Determine the [x, y] coordinate at the center of the cell enclosing the given text.  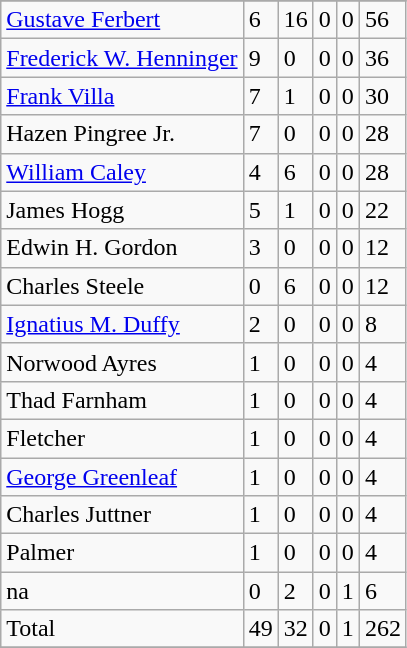
Frederick W. Henninger [122, 58]
Charles Steele [122, 286]
8 [382, 324]
30 [382, 96]
Norwood Ayres [122, 362]
Total [122, 629]
Palmer [122, 553]
3 [260, 248]
Edwin H. Gordon [122, 248]
Gustave Ferbert [122, 20]
262 [382, 629]
36 [382, 58]
5 [260, 210]
Hazen Pingree Jr. [122, 134]
George Greenleaf [122, 477]
Frank Villa [122, 96]
na [122, 591]
49 [260, 629]
Fletcher [122, 438]
32 [296, 629]
Charles Juttner [122, 515]
16 [296, 20]
56 [382, 20]
Ignatius M. Duffy [122, 324]
William Caley [122, 172]
9 [260, 58]
Thad Farnham [122, 400]
James Hogg [122, 210]
22 [382, 210]
